Pinpoint the cell where the given text exists, returning its (x, y) midpoint coordinate. 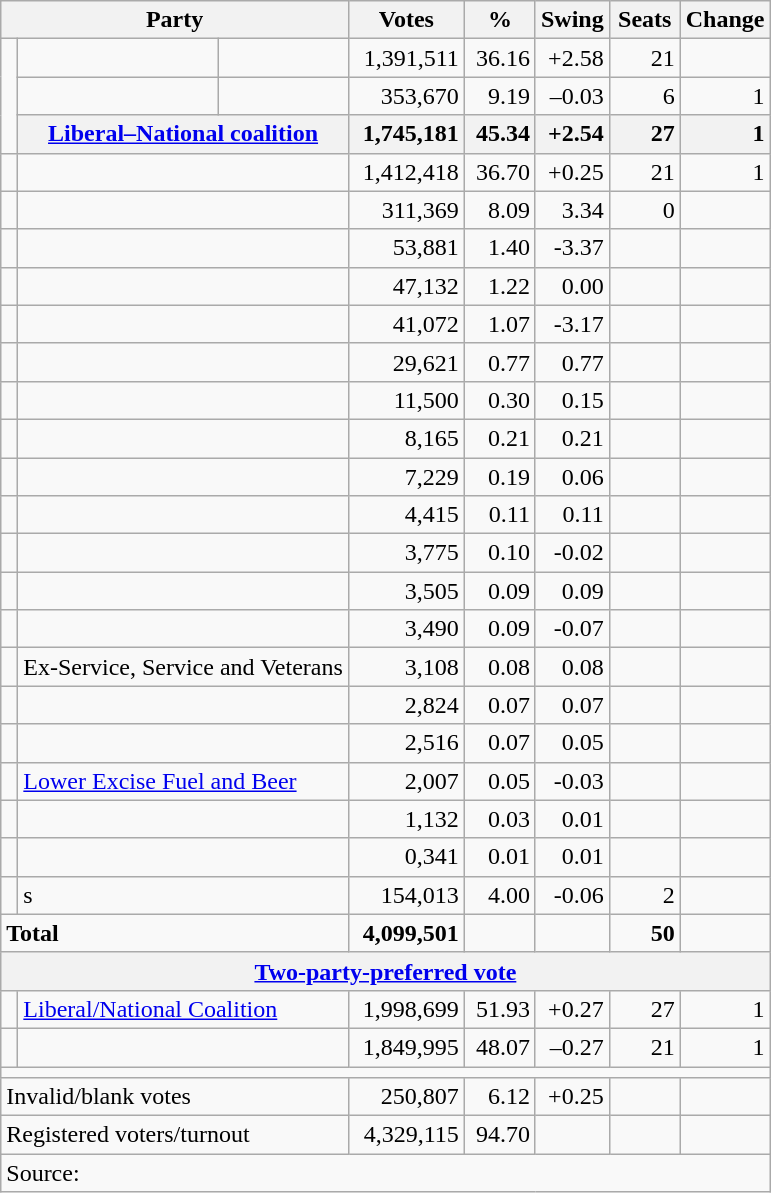
Swing (572, 20)
+2.58 (572, 58)
154,013 (406, 895)
Change (725, 20)
Liberal/National Coalition (183, 1009)
50 (644, 933)
48.07 (500, 1047)
8,165 (406, 438)
0 (644, 210)
6.12 (500, 1097)
29,621 (406, 362)
36.70 (500, 172)
36.16 (500, 58)
–0.27 (572, 1047)
0.19 (500, 477)
Votes (406, 20)
53,881 (406, 248)
1,132 (406, 819)
1,849,995 (406, 1047)
Registered voters/turnout (175, 1135)
353,670 (406, 96)
4,415 (406, 515)
Two-party-preferred vote (386, 971)
s (183, 895)
41,072 (406, 324)
4,099,501 (406, 933)
8.09 (500, 210)
4,329,115 (406, 1135)
9.19 (500, 96)
1.22 (500, 286)
2,824 (406, 705)
11,500 (406, 400)
0.15 (572, 400)
-0.06 (572, 895)
0.03 (500, 819)
51.93 (500, 1009)
Ex-Service, Service and Veterans (183, 667)
% (500, 20)
3,775 (406, 553)
Lower Excise Fuel and Beer (183, 781)
45.34 (500, 134)
–0.03 (572, 96)
1,998,699 (406, 1009)
+2.54 (572, 134)
250,807 (406, 1097)
4.00 (500, 895)
Seats (644, 20)
47,132 (406, 286)
1.07 (500, 324)
-0.03 (572, 781)
2 (644, 895)
-3.37 (572, 248)
0.10 (500, 553)
3,505 (406, 591)
0.06 (572, 477)
1,391,511 (406, 58)
1,412,418 (406, 172)
Invalid/blank votes (175, 1097)
-0.02 (572, 553)
311,369 (406, 210)
3,490 (406, 629)
Source: (386, 1173)
0.00 (572, 286)
6 (644, 96)
0.30 (500, 400)
94.70 (500, 1135)
7,229 (406, 477)
3.34 (572, 210)
2,007 (406, 781)
Liberal–National coalition (183, 134)
0,341 (406, 857)
+0.27 (572, 1009)
3,108 (406, 667)
2,516 (406, 743)
Total (175, 933)
1.40 (500, 248)
-3.17 (572, 324)
-0.07 (572, 629)
Party (175, 20)
1,745,181 (406, 134)
